Extract the (x, y) coordinate from the center of the cell holding the provided text.  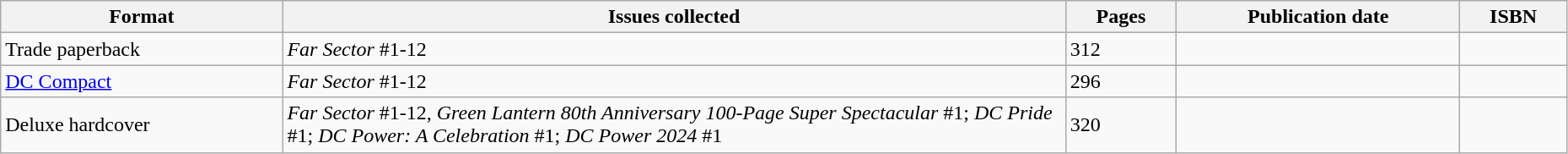
Format (142, 17)
Issues collected (674, 17)
Deluxe hardcover (142, 125)
Pages (1120, 17)
296 (1120, 81)
312 (1120, 49)
Trade paperback (142, 49)
Publication date (1318, 17)
ISBN (1513, 17)
320 (1120, 125)
DC Compact (142, 81)
Far Sector #1-12, Green Lantern 80th Anniversary 100-Page Super Spectacular #1; DC Pride #1; DC Power: A Celebration #1; DC Power 2024 #1 (674, 125)
